Find where the given text appears and provide that cell's center as [x, y] coordinate. 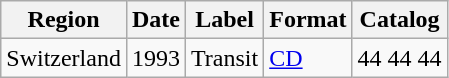
Transit [225, 58]
Label [225, 20]
Catalog [400, 20]
Switzerland [64, 58]
1993 [156, 58]
Date [156, 20]
CD [308, 58]
Format [308, 20]
Region [64, 20]
44 44 44 [400, 58]
